From the cell containing the given text, extract its center point as (X, Y) coordinate. 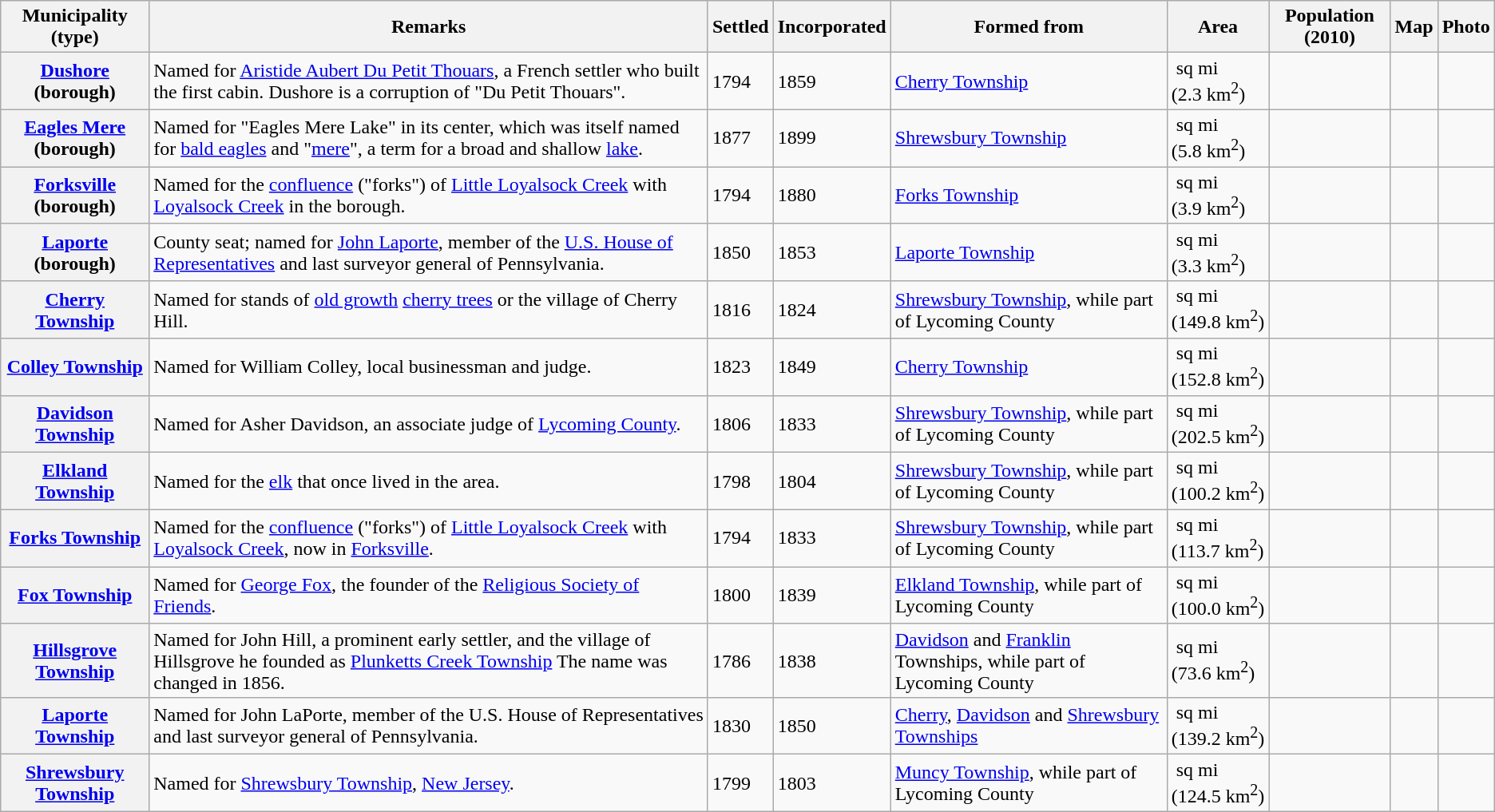
Settled (740, 27)
Cherry, Davidson and Shrewsbury Townships (1029, 726)
1830 (740, 726)
sq mi (3.9 km2) (1218, 196)
sq mi (2.3 km2) (1218, 81)
1816 (740, 310)
Population (2010) (1330, 27)
Hillsgrove Township (75, 660)
Muncy Township, while part of Lycoming County (1029, 783)
sq mi (113.7 km2) (1218, 538)
sq mi(152.8 km2) (1218, 367)
1823 (740, 367)
County seat; named for John Laporte, member of the U.S. House of Representatives and last surveyor general of Pennsylvania. (429, 252)
1798 (740, 481)
sq mi(139.2 km2) (1218, 726)
Named for the confluence ("forks") of Little Loyalsock Creek with Loyalsock Creek in the borough. (429, 196)
sq mi (100.2 km2) (1218, 481)
1803 (832, 783)
sq mi (100.0 km2) (1218, 596)
Colley Township (75, 367)
Named for William Colley, local businessman and judge. (429, 367)
Davidson and Franklin Townships, while part of Lycoming County (1029, 660)
Named for "Eagles Mere Lake" in its center, which was itself named for bald eagles and "mere", a term for a broad and shallow lake. (429, 138)
Area (1218, 27)
Named for stands of old growth cherry trees or the village of Cherry Hill. (429, 310)
1849 (832, 367)
Elkland Township (75, 481)
sq mi (149.8 km2) (1218, 310)
1880 (832, 196)
Photo (1466, 27)
1786 (740, 660)
Elkland Township, while part of Lycoming County (1029, 596)
sq mi (124.5 km2) (1218, 783)
1899 (832, 138)
Laporte (borough) (75, 252)
1877 (740, 138)
Named for Aristide Aubert Du Petit Thouars, a French settler who built the first cabin. Dushore is a corruption of "Du Petit Thouars". (429, 81)
Davidson Township (75, 424)
Formed from (1029, 27)
1800 (740, 596)
Named for George Fox, the founder of the Religious Society of Friends. (429, 596)
Municipality(type) (75, 27)
1804 (832, 481)
Incorporated (832, 27)
1853 (832, 252)
Map (1414, 27)
1838 (832, 660)
Fox Township (75, 596)
Forksville (borough) (75, 196)
1859 (832, 81)
sq mi (73.6 km2) (1218, 660)
Named for John Hill, a prominent early settler, and the village of Hillsgrove he founded as Plunketts Creek Township The name was changed in 1856. (429, 660)
1799 (740, 783)
Named for the confluence ("forks") of Little Loyalsock Creek with Loyalsock Creek, now in Forksville. (429, 538)
sq mi (202.5 km2) (1218, 424)
1824 (832, 310)
Named for John LaPorte, member of the U.S. House of Representatives and last surveyor general of Pennsylvania. (429, 726)
sq mi (5.8 km2) (1218, 138)
Named for Asher Davidson, an associate judge of Lycoming County. (429, 424)
sq mi (3.3 km2) (1218, 252)
Eagles Mere (borough) (75, 138)
Named for the elk that once lived in the area. (429, 481)
Dushore (borough) (75, 81)
Remarks (429, 27)
1806 (740, 424)
1839 (832, 596)
Named for Shrewsbury Township, New Jersey. (429, 783)
